Search for the cell housing the specified text and yield its [X, Y] center coordinate. 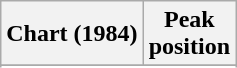
Peakposition [189, 34]
Chart (1984) [72, 34]
